Extract the [x, y] coordinate from the center of the cell holding the provided text.  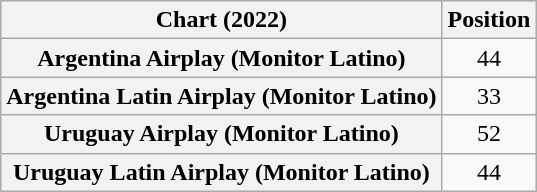
33 [489, 96]
Chart (2022) [222, 20]
52 [489, 134]
Uruguay Latin Airplay (Monitor Latino) [222, 172]
Uruguay Airplay (Monitor Latino) [222, 134]
Position [489, 20]
Argentina Latin Airplay (Monitor Latino) [222, 96]
Argentina Airplay (Monitor Latino) [222, 58]
